Determine the [X, Y] coordinate at the center of the cell enclosing the given text.  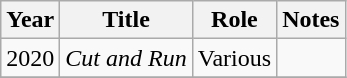
Title [126, 20]
Various [234, 58]
Role [234, 20]
Cut and Run [126, 58]
Notes [311, 20]
Year [30, 20]
2020 [30, 58]
